Determine the (x, y) coordinate at the center of the cell enclosing the given text.  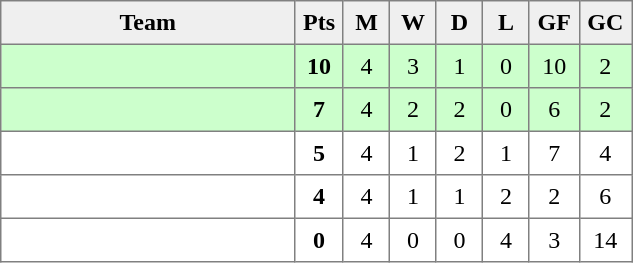
M (366, 23)
Pts (319, 23)
GC (605, 23)
L (506, 23)
D (459, 23)
14 (605, 240)
W (413, 23)
Team (148, 23)
GF (554, 23)
5 (319, 153)
